Find where the given text appears and provide that cell's center as (x, y) coordinate. 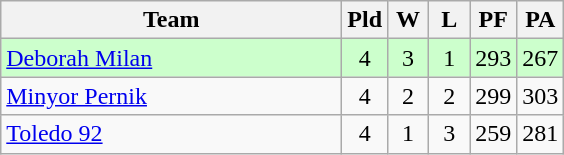
Toledo 92 (172, 134)
L (450, 20)
PF (494, 20)
281 (540, 134)
Pld (365, 20)
PA (540, 20)
293 (494, 58)
259 (494, 134)
267 (540, 58)
303 (540, 96)
W (408, 20)
Team (172, 20)
Deborah Milan (172, 58)
Minyor Pernik (172, 96)
299 (494, 96)
